Determine the (x, y) coordinate at the center of the cell enclosing the given text.  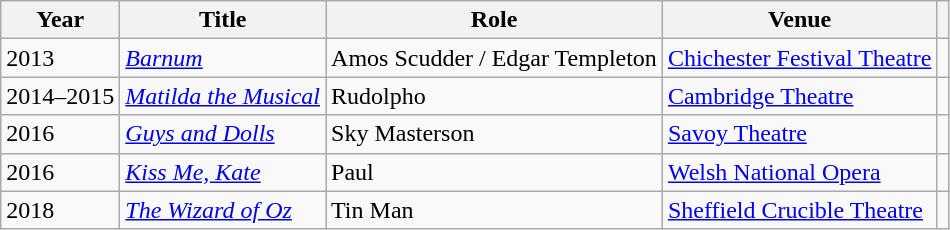
Sheffield Crucible Theatre (800, 210)
Amos Scudder / Edgar Templeton (494, 58)
The Wizard of Oz (223, 210)
Guys and Dolls (223, 134)
Savoy Theatre (800, 134)
2018 (60, 210)
Title (223, 20)
Barnum (223, 58)
Year (60, 20)
Cambridge Theatre (800, 96)
Venue (800, 20)
Paul (494, 172)
Welsh National Opera (800, 172)
Matilda the Musical (223, 96)
Role (494, 20)
Tin Man (494, 210)
Rudolpho (494, 96)
Kiss Me, Kate (223, 172)
Sky Masterson (494, 134)
Chichester Festival Theatre (800, 58)
2013 (60, 58)
2014–2015 (60, 96)
